Return (X, Y) of the center of cell containing provided text 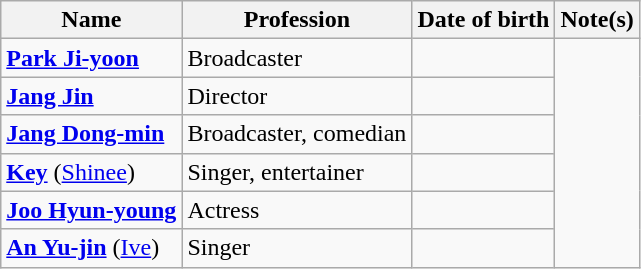
Actress (297, 210)
Jang Jin (92, 96)
Director (297, 96)
Name (92, 20)
Profession (297, 20)
Singer (297, 248)
Joo Hyun-young (92, 210)
Park Ji-yoon (92, 58)
Date of birth (484, 20)
Jang Dong-min (92, 134)
Broadcaster (297, 58)
Broadcaster, comedian (297, 134)
Note(s) (597, 20)
An Yu-jin (Ive) (92, 248)
Singer, entertainer (297, 172)
Key (Shinee) (92, 172)
